Return the [x, y] coordinate for the center point of the cell that contains the specified text.  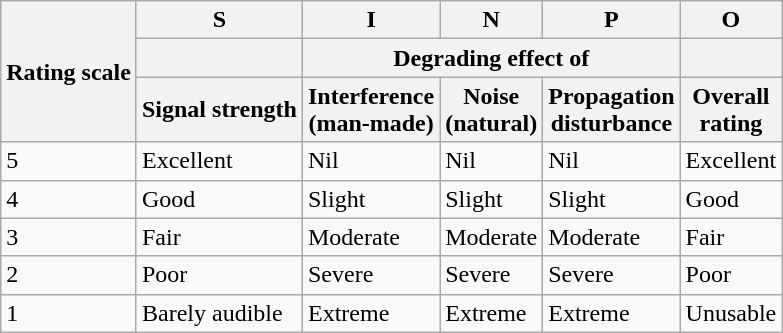
Noise(natural) [492, 110]
1 [69, 313]
Degrading effect of [491, 58]
3 [69, 237]
4 [69, 199]
2 [69, 275]
Unusable [731, 313]
Interference(man-made) [370, 110]
I [370, 20]
N [492, 20]
Overallrating [731, 110]
Propagationdisturbance [612, 110]
Signal strength [219, 110]
Barely audible [219, 313]
Rating scale [69, 72]
O [731, 20]
5 [69, 161]
P [612, 20]
S [219, 20]
